Determine the [x, y] coordinate at the center of the cell enclosing the given text.  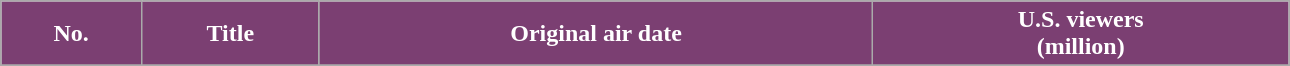
Title [230, 34]
No. [72, 34]
Original air date [596, 34]
U.S. viewers(million) [1081, 34]
